Determine the (X, Y) coordinate at the center of the cell enclosing the given text.  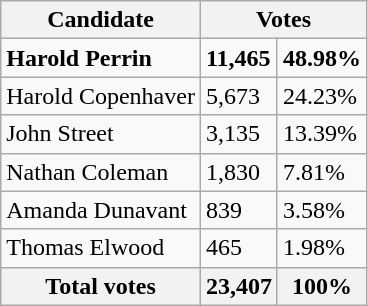
3.58% (322, 210)
24.23% (322, 96)
11,465 (238, 58)
1,830 (238, 172)
Candidate (101, 20)
48.98% (322, 58)
5,673 (238, 96)
Nathan Coleman (101, 172)
1.98% (322, 248)
7.81% (322, 172)
13.39% (322, 134)
John Street (101, 134)
465 (238, 248)
Votes (283, 20)
Thomas Elwood (101, 248)
3,135 (238, 134)
Amanda Dunavant (101, 210)
100% (322, 286)
Harold Copenhaver (101, 96)
Harold Perrin (101, 58)
Total votes (101, 286)
23,407 (238, 286)
839 (238, 210)
